Detect which cell encompasses the target text, then output its [x, y] center coordinate. 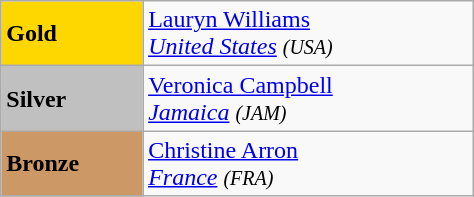
Lauryn WilliamsUnited States (USA) [308, 34]
Gold [72, 34]
Silver [72, 98]
Veronica CampbellJamaica (JAM) [308, 98]
Christine ArronFrance (FRA) [308, 164]
Bronze [72, 164]
